Find where the given text appears and provide that cell's center as [X, Y] coordinate. 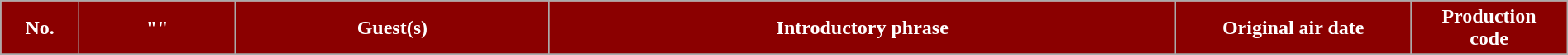
Production code [1489, 28]
Guest(s) [392, 28]
Introductory phrase [863, 28]
Original air date [1293, 28]
"" [157, 28]
No. [40, 28]
